Search for the cell housing the specified text and yield its [x, y] center coordinate. 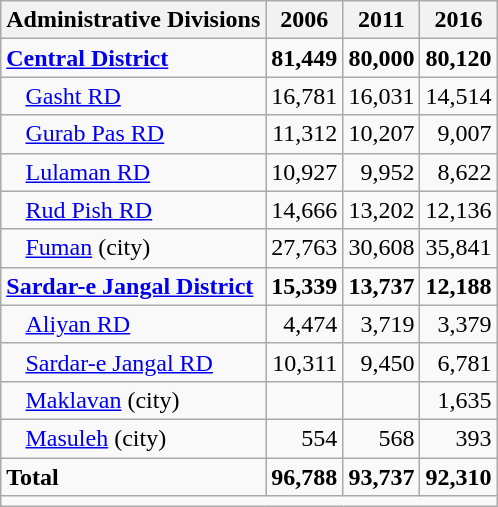
9,450 [382, 362]
93,737 [382, 477]
393 [458, 438]
35,841 [458, 248]
568 [382, 438]
12,188 [458, 286]
Fuman (city) [134, 248]
9,952 [382, 172]
11,312 [304, 134]
80,120 [458, 58]
Sardar-e Jangal District [134, 286]
92,310 [458, 477]
4,474 [304, 324]
Gurab Pas RD [134, 134]
Masuleh (city) [134, 438]
Rud Pish RD [134, 210]
13,737 [382, 286]
27,763 [304, 248]
9,007 [458, 134]
96,788 [304, 477]
2011 [382, 20]
80,000 [382, 58]
10,207 [382, 134]
2016 [458, 20]
13,202 [382, 210]
Total [134, 477]
Administrative Divisions [134, 20]
10,311 [304, 362]
10,927 [304, 172]
Central District [134, 58]
16,781 [304, 96]
Sardar-e Jangal RD [134, 362]
2006 [304, 20]
3,379 [458, 324]
30,608 [382, 248]
Maklavan (city) [134, 400]
14,514 [458, 96]
12,136 [458, 210]
Aliyan RD [134, 324]
16,031 [382, 96]
6,781 [458, 362]
15,339 [304, 286]
3,719 [382, 324]
14,666 [304, 210]
Gasht RD [134, 96]
1,635 [458, 400]
Lulaman RD [134, 172]
81,449 [304, 58]
554 [304, 438]
8,622 [458, 172]
